Pinpoint the cell where the given text exists, returning its (X, Y) midpoint coordinate. 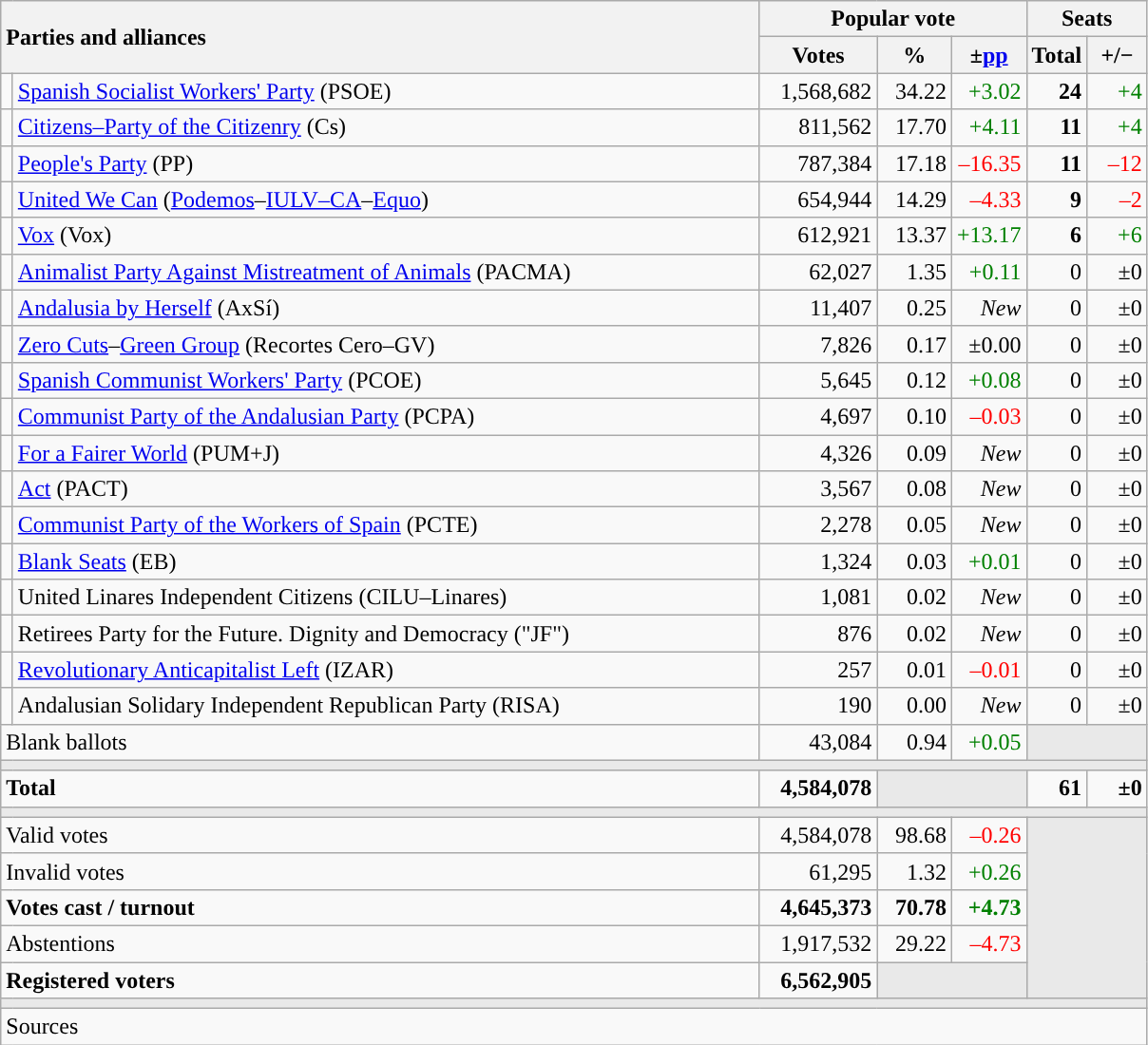
±pp (988, 55)
1,917,532 (818, 943)
Seats (1087, 19)
0.01 (914, 670)
–2 (1118, 199)
0.10 (914, 416)
Invalid votes (380, 871)
+4.73 (988, 907)
% (914, 55)
17.70 (914, 127)
70.78 (914, 907)
+0.05 (988, 742)
0.94 (914, 742)
2,278 (818, 525)
Andalusia by Herself (AxSí) (386, 308)
61,295 (818, 871)
9 (1057, 199)
24 (1057, 91)
Spanish Socialist Workers' Party (PSOE) (386, 91)
Sources (574, 1027)
14.29 (914, 199)
0.12 (914, 380)
Zero Cuts–Green Group (Recortes Cero–GV) (386, 344)
–0.01 (988, 670)
1.35 (914, 272)
4,697 (818, 416)
876 (818, 634)
612,921 (818, 236)
0.00 (914, 706)
0.25 (914, 308)
62,027 (818, 272)
654,944 (818, 199)
Votes (818, 55)
Revolutionary Anticapitalist Left (IZAR) (386, 670)
+0.08 (988, 380)
Registered voters (380, 979)
For a Fairer World (PUM+J) (386, 453)
811,562 (818, 127)
People's Party (PP) (386, 163)
Retirees Party for the Future. Dignity and Democracy ("JF") (386, 634)
7,826 (818, 344)
6 (1057, 236)
–4.33 (988, 199)
0.17 (914, 344)
Spanish Communist Workers' Party (PCOE) (386, 380)
Citizens–Party of the Citizenry (Cs) (386, 127)
Communist Party of the Andalusian Party (PCPA) (386, 416)
1.32 (914, 871)
257 (818, 670)
±0.00 (988, 344)
34.22 (914, 91)
13.37 (914, 236)
29.22 (914, 943)
1,568,682 (818, 91)
+0.26 (988, 871)
–12 (1118, 163)
–16.35 (988, 163)
0.08 (914, 489)
+/− (1118, 55)
787,384 (818, 163)
Blank Seats (EB) (386, 561)
0.03 (914, 561)
–0.26 (988, 835)
–4.73 (988, 943)
Parties and alliances (380, 37)
3,567 (818, 489)
11,407 (818, 308)
17.18 (914, 163)
+3.02 (988, 91)
6,562,905 (818, 979)
+13.17 (988, 236)
+0.11 (988, 272)
1,081 (818, 598)
190 (818, 706)
1,324 (818, 561)
Blank ballots (380, 742)
4,326 (818, 453)
5,645 (818, 380)
Act (PACT) (386, 489)
Animalist Party Against Mistreatment of Animals (PACMA) (386, 272)
0.05 (914, 525)
+4.11 (988, 127)
Votes cast / turnout (380, 907)
61 (1057, 788)
United Linares Independent Citizens (CILU–Linares) (386, 598)
Popular vote (893, 19)
Andalusian Solidary Independent Republican Party (RISA) (386, 706)
4,645,373 (818, 907)
0.09 (914, 453)
Vox (Vox) (386, 236)
+0.01 (988, 561)
Abstentions (380, 943)
98.68 (914, 835)
Communist Party of the Workers of Spain (PCTE) (386, 525)
Valid votes (380, 835)
+6 (1118, 236)
–0.03 (988, 416)
43,084 (818, 742)
United We Can (Podemos–IULV–CA–Equo) (386, 199)
